Determine the (X, Y) coordinate at the center of the cell enclosing the given text.  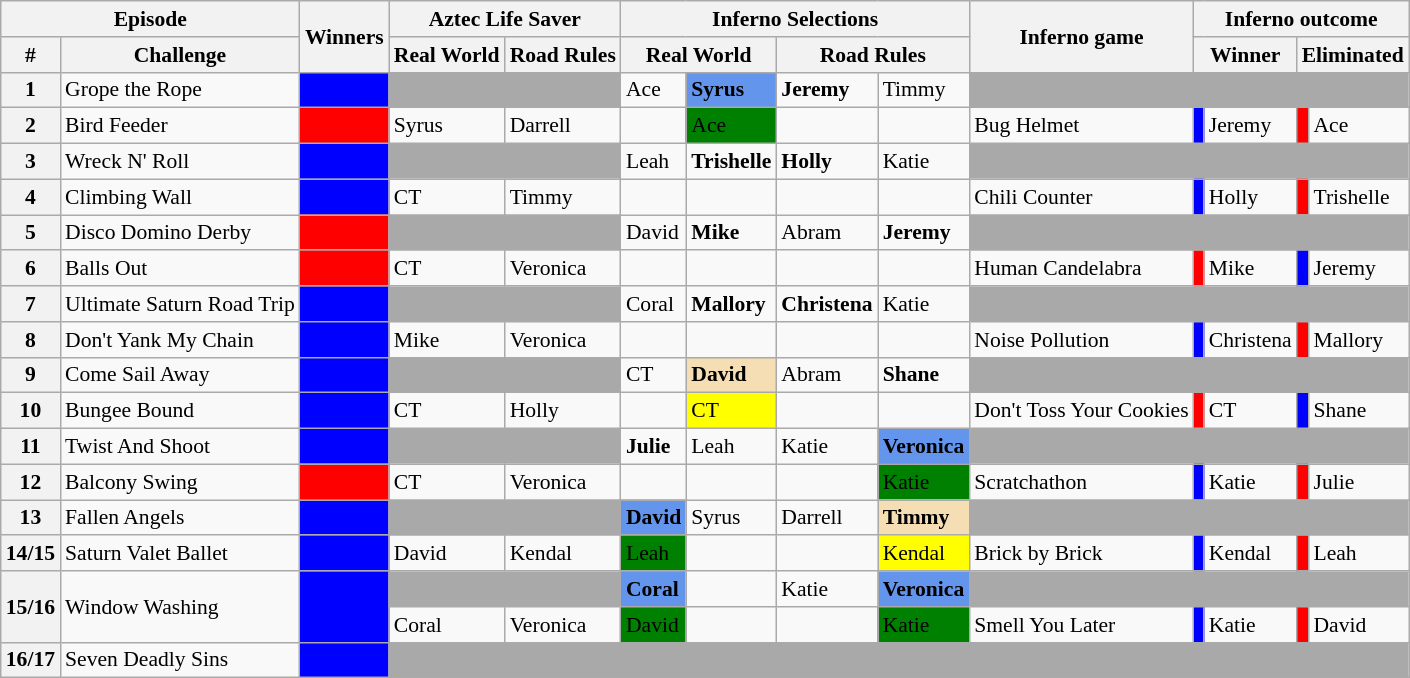
Bungee Bound (180, 411)
Twist And Shoot (180, 447)
Seven Deadly Sins (180, 660)
Inferno game (1081, 36)
Eliminated (1353, 55)
# (30, 55)
Bird Feeder (180, 126)
13 (30, 518)
14/15 (30, 554)
10 (30, 411)
15/16 (30, 606)
Winner (1246, 55)
Grope the Rope (180, 90)
Balls Out (180, 269)
5 (30, 233)
Don't Yank My Chain (180, 340)
7 (30, 304)
3 (30, 162)
2 (30, 126)
12 (30, 482)
Ultimate Saturn Road Trip (180, 304)
Episode (150, 19)
1 (30, 90)
Don't Toss Your Cookies (1081, 411)
Inferno outcome (1302, 19)
Noise Pollution (1081, 340)
6 (30, 269)
Fallen Angels (180, 518)
Disco Domino Derby (180, 233)
11 (30, 447)
Inferno Selections (795, 19)
Wreck N' Roll (180, 162)
Human Candelabra (1081, 269)
Brick by Brick (1081, 554)
16/17 (30, 660)
9 (30, 375)
8 (30, 340)
Window Washing (180, 606)
Come Sail Away (180, 375)
Saturn Valet Ballet (180, 554)
Challenge (180, 55)
Aztec Life Saver (505, 19)
Smell You Later (1081, 625)
Chili Counter (1081, 197)
Climbing Wall (180, 197)
4 (30, 197)
Scratchathon (1081, 482)
Winners (344, 36)
Balcony Swing (180, 482)
Bug Helmet (1081, 126)
